From the cell containing the given text, extract its center point as (X, Y) coordinate. 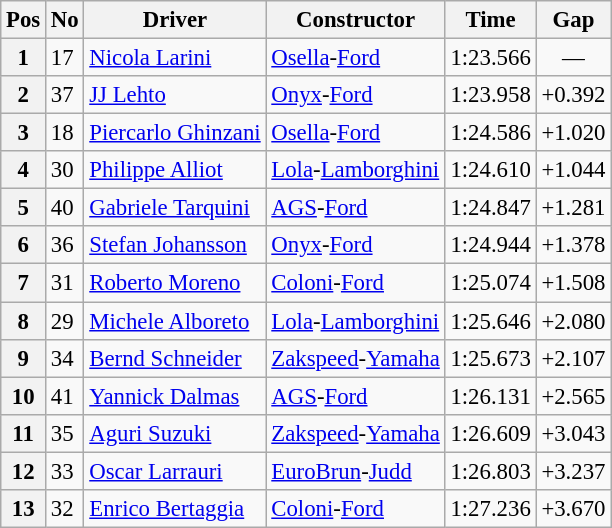
Enrico Bertaggia (175, 509)
29 (65, 321)
+2.565 (574, 396)
Stefan Johansson (175, 245)
+1.281 (574, 208)
Constructor (356, 20)
+1.044 (574, 170)
Yannick Dalmas (175, 396)
3 (24, 133)
+1.508 (574, 283)
Time (490, 20)
Michele Alboreto (175, 321)
Gap (574, 20)
Roberto Moreno (175, 283)
35 (65, 433)
+3.043 (574, 433)
1:23.958 (490, 95)
8 (24, 321)
40 (65, 208)
13 (24, 509)
+3.237 (574, 471)
17 (65, 58)
+2.080 (574, 321)
+1.378 (574, 245)
7 (24, 283)
34 (65, 358)
Bernd Schneider (175, 358)
32 (65, 509)
+3.670 (574, 509)
33 (65, 471)
11 (24, 433)
1:24.847 (490, 208)
1:27.236 (490, 509)
Nicola Larini (175, 58)
EuroBrun-Judd (356, 471)
4 (24, 170)
30 (65, 170)
1 (24, 58)
41 (65, 396)
36 (65, 245)
Oscar Larrauri (175, 471)
+2.107 (574, 358)
5 (24, 208)
1:26.609 (490, 433)
1:25.673 (490, 358)
+0.392 (574, 95)
2 (24, 95)
1:23.566 (490, 58)
1:24.944 (490, 245)
1:26.803 (490, 471)
Aguri Suzuki (175, 433)
1:24.586 (490, 133)
6 (24, 245)
1:24.610 (490, 170)
1:26.131 (490, 396)
9 (24, 358)
31 (65, 283)
— (574, 58)
18 (65, 133)
12 (24, 471)
Driver (175, 20)
Piercarlo Ghinzani (175, 133)
Pos (24, 20)
10 (24, 396)
Philippe Alliot (175, 170)
JJ Lehto (175, 95)
No (65, 20)
1:25.646 (490, 321)
1:25.074 (490, 283)
+1.020 (574, 133)
Gabriele Tarquini (175, 208)
37 (65, 95)
